Identify which cell holds the provided text, then report its [X, Y] central coordinate. 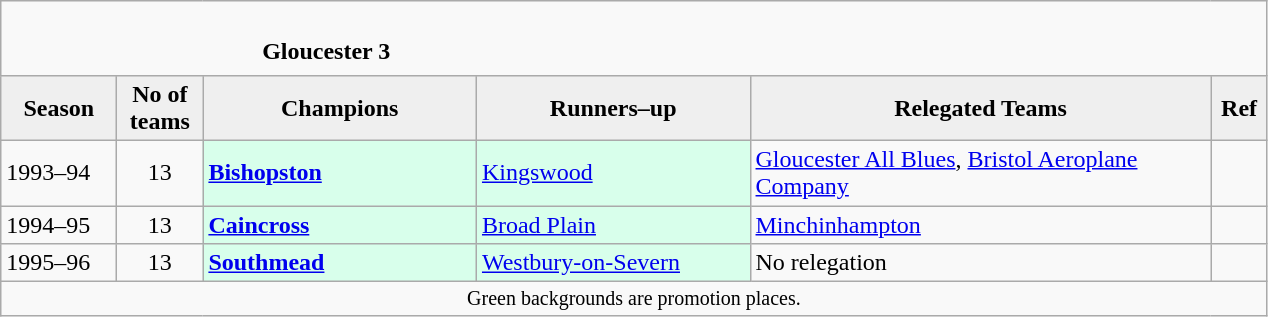
Ref [1239, 108]
Runners–up [613, 108]
Westbury-on-Severn [613, 263]
Season [59, 108]
1993–94 [59, 172]
Kingswood [613, 172]
Champions [340, 108]
Broad Plain [613, 225]
Caincross [340, 225]
Relegated Teams [980, 108]
Bishopston [340, 172]
No of teams [160, 108]
1995–96 [59, 263]
1994–95 [59, 225]
No relegation [980, 263]
Southmead [340, 263]
Minchinhampton [980, 225]
Green backgrounds are promotion places. [634, 298]
Gloucester All Blues, Bristol Aeroplane Company [980, 172]
